Locate the cell with the specified text and output its (X, Y) center coordinate. 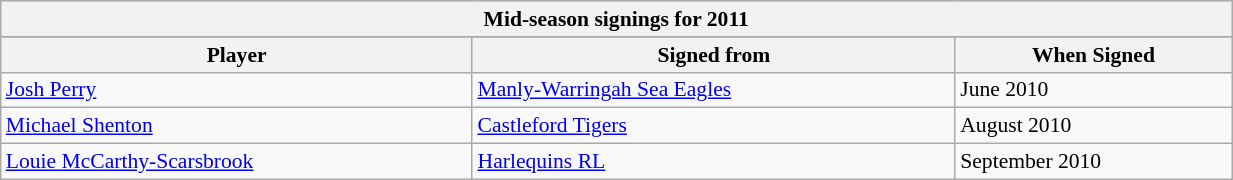
Castleford Tigers (714, 126)
Player (237, 55)
Harlequins RL (714, 162)
June 2010 (1093, 90)
Louie McCarthy-Scarsbrook (237, 162)
Josh Perry (237, 90)
Mid-season signings for 2011 (616, 19)
Michael Shenton (237, 126)
Signed from (714, 55)
When Signed (1093, 55)
Manly-Warringah Sea Eagles (714, 90)
September 2010 (1093, 162)
August 2010 (1093, 126)
